Determine the [X, Y] coordinate at the center of the cell enclosing the given text.  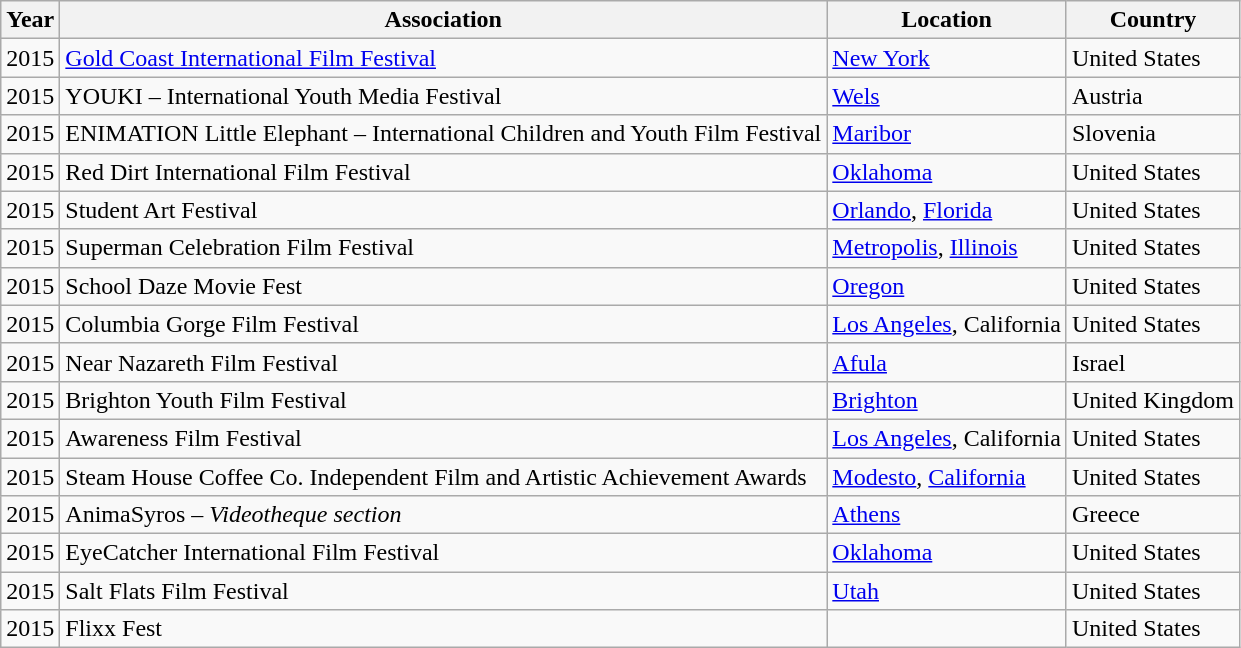
Oregon [947, 286]
Brighton Youth Film Festival [444, 400]
Maribor [947, 134]
Gold Coast International Film Festival [444, 58]
Slovenia [1152, 134]
Athens [947, 515]
Near Nazareth Film Festival [444, 362]
Salt Flats Film Festival [444, 591]
Superman Celebration Film Festival [444, 248]
Red Dirt International Film Festival [444, 172]
ENIMATION Little Elephant – International Children and Youth Film Festival [444, 134]
Israel [1152, 362]
Brighton [947, 400]
Steam House Coffee Co. Independent Film and Artistic Achievement Awards [444, 477]
Student Art Festival [444, 210]
Columbia Gorge Film Festival [444, 324]
New York [947, 58]
EyeCatcher International Film Festival [444, 553]
Metropolis, Illinois [947, 248]
AnimaSyros – Videotheque section [444, 515]
Location [947, 20]
United Kingdom [1152, 400]
Afula [947, 362]
Year [30, 20]
Wels [947, 96]
Austria [1152, 96]
Country [1152, 20]
Orlando, Florida [947, 210]
Association [444, 20]
School Daze Movie Fest [444, 286]
Greece [1152, 515]
Flixx Fest [444, 629]
Utah [947, 591]
Awareness Film Festival [444, 438]
YOUKI – International Youth Media Festival [444, 96]
Modesto, California [947, 477]
